Extract the (x, y) coordinate from the center of the cell holding the provided text.  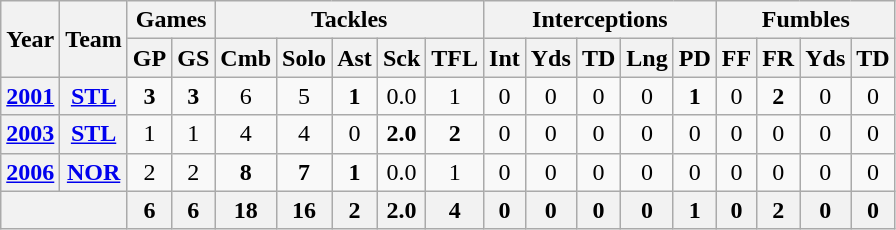
Team (94, 39)
2006 (30, 172)
8 (246, 172)
7 (304, 172)
GP (149, 58)
Year (30, 39)
2001 (30, 96)
NOR (94, 172)
Interceptions (600, 20)
Games (170, 20)
Ast (355, 58)
TFL (455, 58)
5 (304, 96)
2003 (30, 134)
Sck (401, 58)
Solo (304, 58)
Cmb (246, 58)
Int (505, 58)
GS (194, 58)
18 (246, 210)
Fumbles (806, 20)
Tackles (350, 20)
FR (778, 58)
PD (694, 58)
Lng (647, 58)
16 (304, 210)
FF (736, 58)
